Search for the cell housing the specified text and yield its (X, Y) center coordinate. 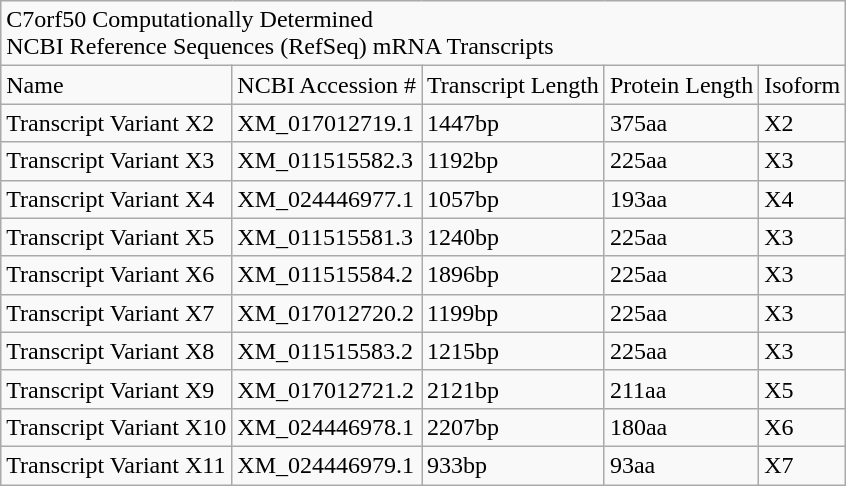
Transcript Variant X2 (116, 123)
933bp (514, 465)
Transcript Variant X8 (116, 351)
1199bp (514, 313)
XM_017012719.1 (327, 123)
1447bp (514, 123)
XM_024446978.1 (327, 427)
375aa (681, 123)
XM_011515581.3 (327, 237)
X2 (802, 123)
XM_024446979.1 (327, 465)
2121bp (514, 389)
XM_024446977.1 (327, 199)
Transcript Variant X5 (116, 237)
2207bp (514, 427)
Isoform (802, 85)
193aa (681, 199)
Transcript Variant X3 (116, 161)
211aa (681, 389)
X7 (802, 465)
X6 (802, 427)
Transcript Variant X11 (116, 465)
Transcript Variant X10 (116, 427)
Name (116, 85)
1215bp (514, 351)
XM_017012721.2 (327, 389)
C7orf50 Computationally DeterminedNCBI Reference Sequences (RefSeq) mRNA Transcripts (424, 34)
93aa (681, 465)
Transcript Variant X7 (116, 313)
1240bp (514, 237)
Transcript Variant X4 (116, 199)
180aa (681, 427)
Protein Length (681, 85)
X4 (802, 199)
Transcript Length (514, 85)
XM_011515582.3 (327, 161)
NCBI Accession # (327, 85)
XM_017012720.2 (327, 313)
1896bp (514, 275)
Transcript Variant X6 (116, 275)
1057bp (514, 199)
1192bp (514, 161)
XM_011515584.2 (327, 275)
Transcript Variant X9 (116, 389)
X5 (802, 389)
XM_011515583.2 (327, 351)
